Pinpoint the cell where the given text exists, returning its (x, y) midpoint coordinate. 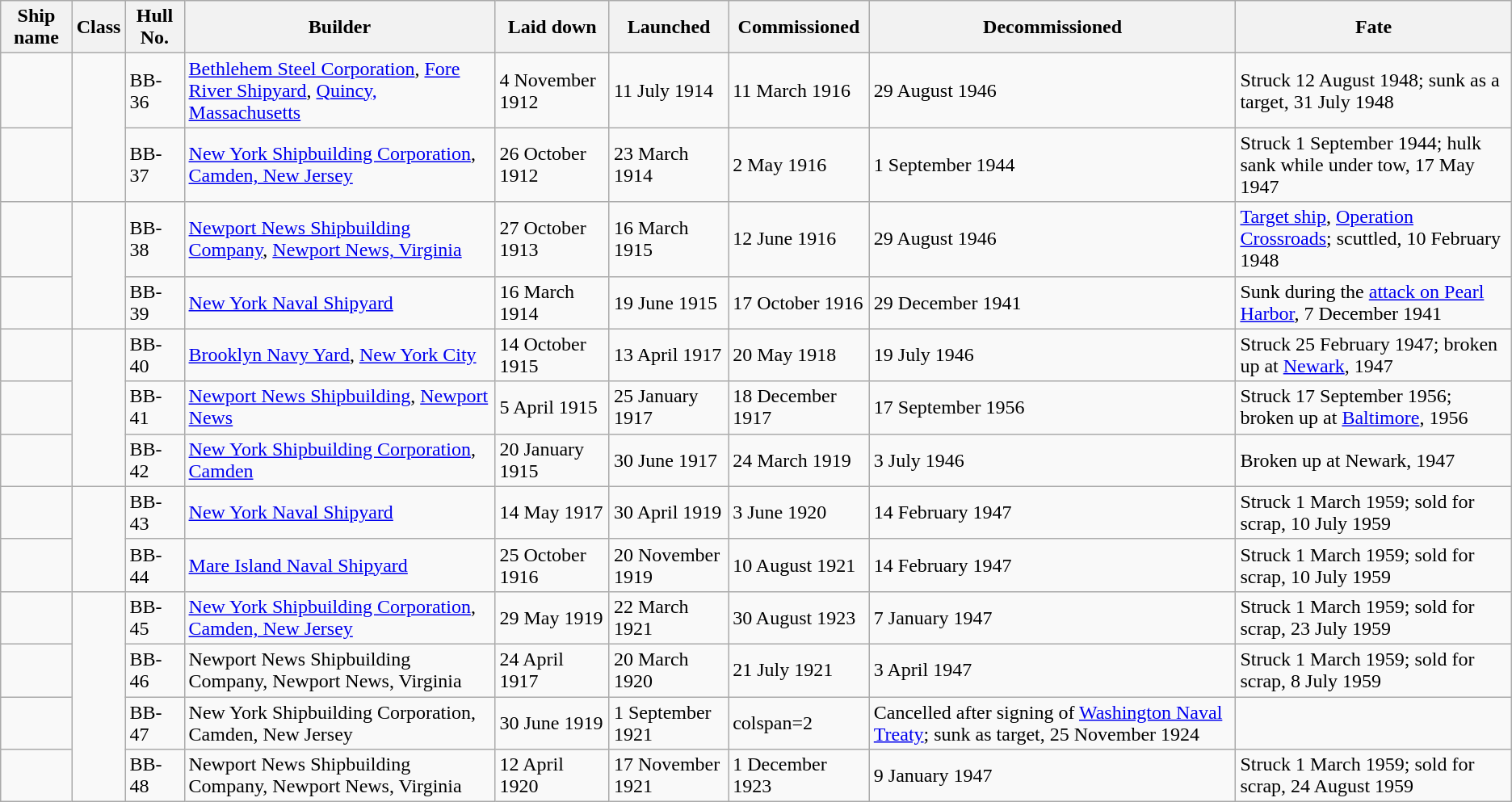
Decommissioned (1052, 27)
Laid down (552, 27)
3 April 1947 (1052, 670)
17 September 1956 (1052, 407)
BB-42 (155, 460)
Newport News Shipbuilding, Newport News (339, 407)
2 May 1916 (800, 165)
9 January 1947 (1052, 775)
20 March 1920 (669, 670)
BB-48 (155, 775)
29 December 1941 (1052, 302)
Sunk during the attack on Pearl Harbor, 7 December 1941 (1373, 302)
24 March 1919 (800, 460)
14 October 1915 (552, 355)
Class (99, 27)
23 March 1914 (669, 165)
14 May 1917 (552, 512)
7 January 1947 (1052, 617)
16 March 1914 (552, 302)
Ship name (36, 27)
30 August 1923 (800, 617)
BB-47 (155, 722)
19 July 1946 (1052, 355)
Struck 12 August 1948; sunk as a target, 31 July 1948 (1373, 90)
BB-39 (155, 302)
25 January 1917 (669, 407)
Brooklyn Navy Yard, New York City (339, 355)
Target ship, Operation Crossroads; scuttled, 10 February 1948 (1373, 239)
BB-44 (155, 565)
3 July 1946 (1052, 460)
BB-36 (155, 90)
5 April 1915 (552, 407)
17 October 1916 (800, 302)
Cancelled after signing of Washington Naval Treaty; sunk as target, 25 November 1924 (1052, 722)
13 April 1917 (669, 355)
24 April 1917 (552, 670)
20 May 1918 (800, 355)
20 January 1915 (552, 460)
BB-41 (155, 407)
Fate (1373, 27)
BB-46 (155, 670)
16 March 1915 (669, 239)
10 August 1921 (800, 565)
22 March 1921 (669, 617)
27 October 1913 (552, 239)
29 May 1919 (552, 617)
Mare Island Naval Shipyard (339, 565)
20 November 1919 (669, 565)
30 April 1919 (669, 512)
17 November 1921 (669, 775)
25 October 1916 (552, 565)
Bethlehem Steel Corporation, Fore River Shipyard, Quincy, Massachusetts (339, 90)
Commissioned (800, 27)
3 June 1920 (800, 512)
18 December 1917 (800, 407)
Builder (339, 27)
Struck 1 March 1959; sold for scrap, 24 August 1959 (1373, 775)
1 December 1923 (800, 775)
Struck 1 March 1959; sold for scrap, 8 July 1959 (1373, 670)
Struck 25 February 1947; broken up at Newark, 1947 (1373, 355)
Broken up at Newark, 1947 (1373, 460)
30 June 1917 (669, 460)
26 October 1912 (552, 165)
19 June 1915 (669, 302)
BB-38 (155, 239)
BB-40 (155, 355)
Struck 1 March 1959; sold for scrap, 23 July 1959 (1373, 617)
Launched (669, 27)
1 September 1944 (1052, 165)
11 July 1914 (669, 90)
21 July 1921 (800, 670)
BB-37 (155, 165)
11 March 1916 (800, 90)
New York Shipbuilding Corporation, Camden (339, 460)
12 April 1920 (552, 775)
Struck 17 September 1956; broken up at Baltimore, 1956 (1373, 407)
1 September 1921 (669, 722)
Struck 1 September 1944; hulk sank while under tow, 17 May 1947 (1373, 165)
30 June 1919 (552, 722)
4 November 1912 (552, 90)
BB-45 (155, 617)
12 June 1916 (800, 239)
colspan=2 (800, 722)
BB-43 (155, 512)
Hull No. (155, 27)
